From the cell containing the given text, extract its center point as [x, y] coordinate. 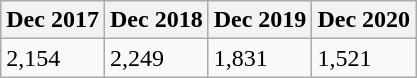
2,154 [53, 58]
Dec 2019 [260, 20]
2,249 [156, 58]
Dec 2018 [156, 20]
1,521 [364, 58]
Dec 2017 [53, 20]
1,831 [260, 58]
Dec 2020 [364, 20]
